Determine the [X, Y] coordinate at the center of the cell enclosing the given text.  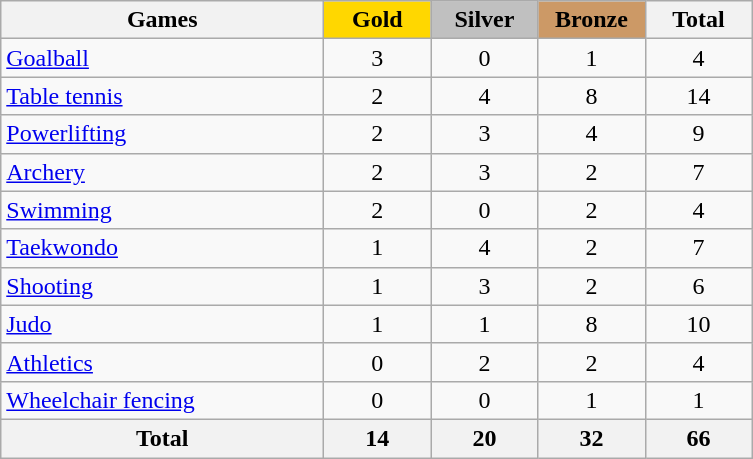
Taekwondo [162, 248]
Goalball [162, 58]
Games [162, 20]
Powerlifting [162, 134]
20 [484, 438]
Silver [484, 20]
Archery [162, 172]
66 [698, 438]
10 [698, 324]
Athletics [162, 362]
Gold [378, 20]
9 [698, 134]
Bronze [592, 20]
32 [592, 438]
Table tennis [162, 96]
Shooting [162, 286]
Wheelchair fencing [162, 400]
Swimming [162, 210]
6 [698, 286]
Judo [162, 324]
